Identify which cell holds the provided text, then report its (x, y) central coordinate. 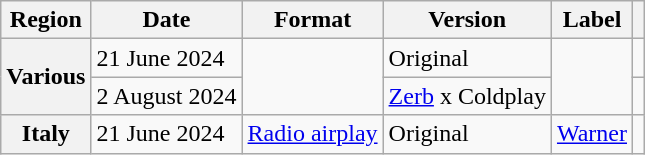
Warner (592, 134)
Zerb x Coldplay (467, 96)
2 August 2024 (166, 96)
Date (166, 20)
Version (467, 20)
Format (312, 20)
Region (46, 20)
Italy (46, 134)
Radio airplay (312, 134)
Label (592, 20)
Various (46, 77)
